Capture the cell that displays the provided text and extract its [x, y] central coordinate. 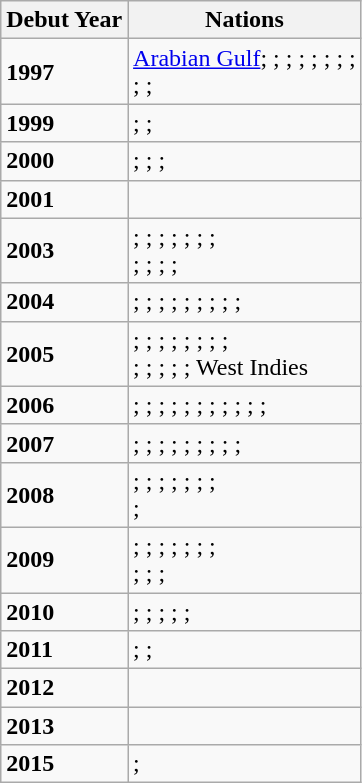
; ; ; ; ; ; ;; ; ; ; [245, 250]
1999 [64, 123]
; ; ; ; ; ; ; ;; ; ; ; ; West Indies [245, 354]
2003 [64, 250]
; ; ; ; ; [245, 611]
2015 [64, 764]
2007 [64, 443]
2013 [64, 726]
2001 [64, 199]
2011 [64, 650]
; ; ; [245, 161]
2006 [64, 405]
2000 [64, 161]
2012 [64, 688]
2008 [64, 494]
; ; ; ; ; ; ;; [245, 494]
2010 [64, 611]
; [245, 764]
; ; ; ; ; ; ; ; ; ; ; [245, 405]
2005 [64, 354]
1997 [64, 72]
2004 [64, 302]
; ; ; ; ; ; ; ; ; ; [245, 560]
Nations [245, 20]
2009 [64, 560]
Arabian Gulf; ; ; ; ; ; ; ;; ; [245, 72]
Debut Year [64, 20]
